Detect which cell encompasses the target text, then output its [X, Y] center coordinate. 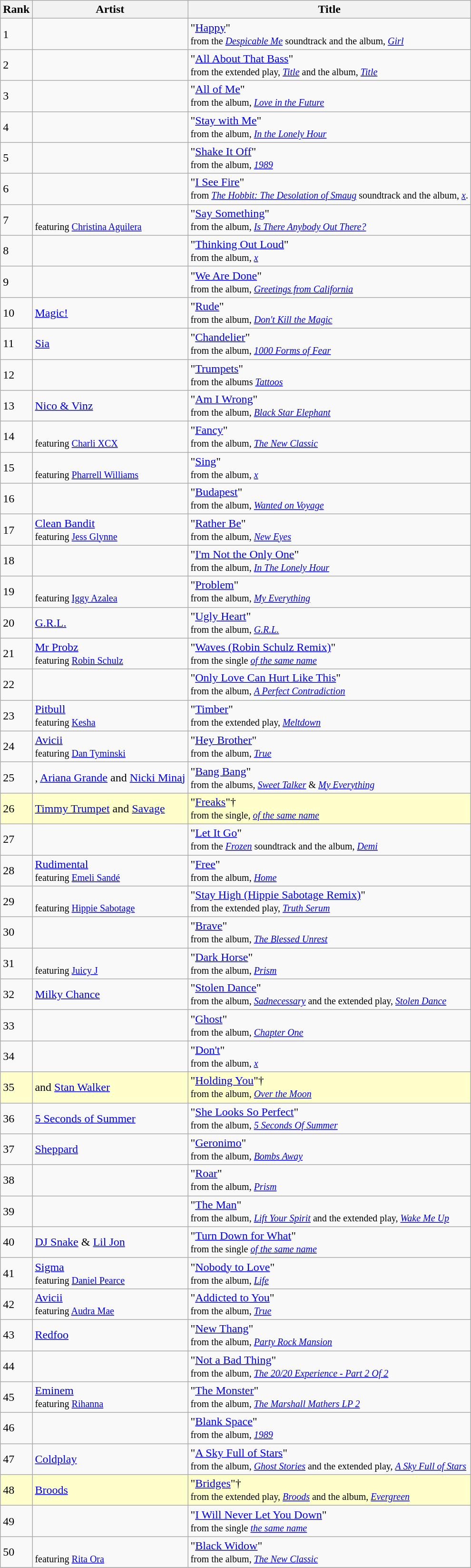
"We Are Done" from the album, Greetings from California [329, 282]
Timmy Trumpet and Savage [110, 809]
24 [16, 747]
26 [16, 809]
9 [16, 282]
Magic! [110, 312]
, Ariana Grande and Nicki Minaj [110, 777]
25 [16, 777]
"I See Fire" from The Hobbit: The Desolation of Smaug soundtrack and the album, x. [329, 189]
"Holding You"† from the album, Over the Moon [329, 1088]
"Rude" from the album, Don't Kill the Magic [329, 312]
5 [16, 158]
featuring Hippie Sabotage [110, 902]
"Roar" from the album, Prism [329, 1180]
"Turn Down for What" from the single of the same name [329, 1242]
"Dark Horse" from the album, Prism [329, 964]
"All of Me" from the album, Love in the Future [329, 96]
"Timber" from the extended play, Meltdown [329, 715]
50 [16, 1552]
37 [16, 1149]
Pitbull featuring Kesha [110, 715]
and Stan Walker [110, 1088]
DJ Snake & Lil Jon [110, 1242]
"Brave" from the album, The Blessed Unrest [329, 932]
35 [16, 1088]
"All About That Bass" from the extended play, Title and the album, Title [329, 65]
"New Thang" from the album, Party Rock Mansion [329, 1335]
43 [16, 1335]
Nico & Vinz [110, 406]
2 [16, 65]
Milky Chance [110, 994]
"Black Widow" from the album, The New Classic [329, 1552]
"I'm Not the Only One" from the album, In The Lonely Hour [329, 561]
4 [16, 127]
"Stolen Dance" from the album, Sadnecessary and the extended play, Stolen Dance [329, 994]
45 [16, 1397]
44 [16, 1366]
31 [16, 964]
5 Seconds of Summer [110, 1118]
13 [16, 406]
18 [16, 561]
"Say Something" from the album, Is There Anybody Out There? [329, 220]
Avicii featuring Dan Tyminski [110, 747]
"Chandelier" from the album, 1000 Forms of Fear [329, 344]
22 [16, 685]
featuring Juicy J [110, 964]
"The Man" from the album, Lift Your Spirit and the extended play, Wake Me Up [329, 1211]
Sia [110, 344]
featuring Christina Aguilera [110, 220]
39 [16, 1211]
10 [16, 312]
34 [16, 1056]
"Ghost" from the album, Chapter One [329, 1026]
17 [16, 529]
"A Sky Full of Stars" from the album, Ghost Stories and the extended play, A Sky Full of Stars [329, 1459]
49 [16, 1521]
"Waves (Robin Schulz Remix)" from the single of the same name [329, 653]
Artist [110, 10]
32 [16, 994]
8 [16, 250]
7 [16, 220]
"Thinking Out Loud" from the album, x [329, 250]
"Blank Space" from the album, 1989 [329, 1428]
"Rather Be" from the album, New Eyes [329, 529]
Sheppard [110, 1149]
36 [16, 1118]
3 [16, 96]
Clean Bandit featuring Jess Glynne [110, 529]
"Bridges"† from the extended play, Broods and the album, Evergreen [329, 1490]
Eminem featuring Rihanna [110, 1397]
"Nobody to Love" from the album, Life [329, 1273]
Rank [16, 10]
16 [16, 499]
featuring Rita Ora [110, 1552]
"Problem" from the album, My Everything [329, 591]
"Only Love Can Hurt Like This" from the album, A Perfect Contradiction [329, 685]
42 [16, 1304]
"Free" from the album, Home [329, 870]
"Addicted to You" from the album, True [329, 1304]
20 [16, 623]
"Am I Wrong" from the album, Black Star Elephant [329, 406]
6 [16, 189]
23 [16, 715]
33 [16, 1026]
G.R.L. [110, 623]
Title [329, 10]
Redfoo [110, 1335]
"Stay with Me" from the album, In the Lonely Hour [329, 127]
48 [16, 1490]
40 [16, 1242]
"Ugly Heart" from the album, G.R.L. [329, 623]
Sigma featuring Daniel Pearce [110, 1273]
46 [16, 1428]
"Shake It Off" from the album, 1989 [329, 158]
"Sing" from the album, x [329, 468]
"Geronimo" from the album, Bombs Away [329, 1149]
featuring Pharrell Williams [110, 468]
"Freaks"† from the single, of the same name [329, 809]
featuring Charli XCX [110, 437]
"Happy" from the Despicable Me soundtrack and the album, Girl [329, 34]
1 [16, 34]
featuring Iggy Azalea [110, 591]
27 [16, 839]
41 [16, 1273]
29 [16, 902]
"The Monster" from the album, The Marshall Mathers LP 2 [329, 1397]
15 [16, 468]
"Let It Go" from the Frozen soundtrack and the album, Demi [329, 839]
Mr Probzfeaturing Robin Schulz [110, 653]
11 [16, 344]
"Hey Brother" from the album, True [329, 747]
Broods [110, 1490]
"She Looks So Perfect" from the album, 5 Seconds Of Summer [329, 1118]
Avicii featuring Audra Mae [110, 1304]
"Budapest" from the album, Wanted on Voyage [329, 499]
"Trumpets" from the albums Tattoos [329, 374]
30 [16, 932]
"Fancy" from the album, The New Classic [329, 437]
"Bang Bang" from the albums, Sweet Talker & My Everything [329, 777]
21 [16, 653]
47 [16, 1459]
19 [16, 591]
"Stay High (Hippie Sabotage Remix)" from the extended play, Truth Serum [329, 902]
"Don't" from the album, x [329, 1056]
"Not a Bad Thing" from the album, The 20/20 Experience - Part 2 Of 2 [329, 1366]
"I Will Never Let You Down" from the single the same name [329, 1521]
Coldplay [110, 1459]
38 [16, 1180]
12 [16, 374]
14 [16, 437]
Rudimental featuring Emeli Sandé [110, 870]
28 [16, 870]
